Provide the [X, Y] coordinate of the cell's center where the given text is located.  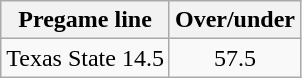
Over/under [234, 20]
Pregame line [86, 20]
Texas State 14.5 [86, 58]
57.5 [234, 58]
